From the cell containing the given text, extract its center point as (x, y) coordinate. 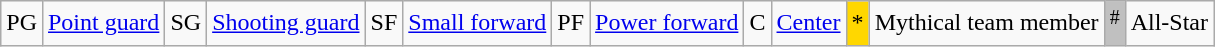
Small forward (478, 24)
SG (186, 24)
All-Star (1169, 24)
Mythical team member (986, 24)
Shooting guard (286, 24)
PG (22, 24)
* (858, 24)
C (758, 24)
Power forward (667, 24)
# (1114, 24)
PF (571, 24)
SF (384, 24)
Point guard (103, 24)
Center (808, 24)
